Provide the (X, Y) coordinate of the cell's center where the given text is located.  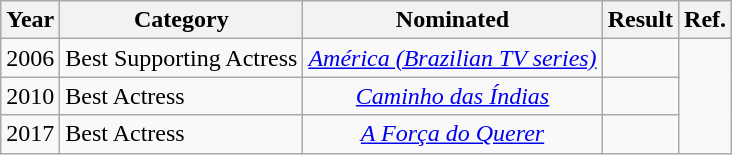
A Força do Querer (452, 134)
América (Brazilian TV series) (452, 58)
Nominated (452, 20)
Best Supporting Actress (182, 58)
2017 (30, 134)
Year (30, 20)
Ref. (706, 20)
2010 (30, 96)
2006 (30, 58)
Result (640, 20)
Category (182, 20)
Caminho das Índias (452, 96)
